Detect which cell encompasses the target text, then output its [X, Y] center coordinate. 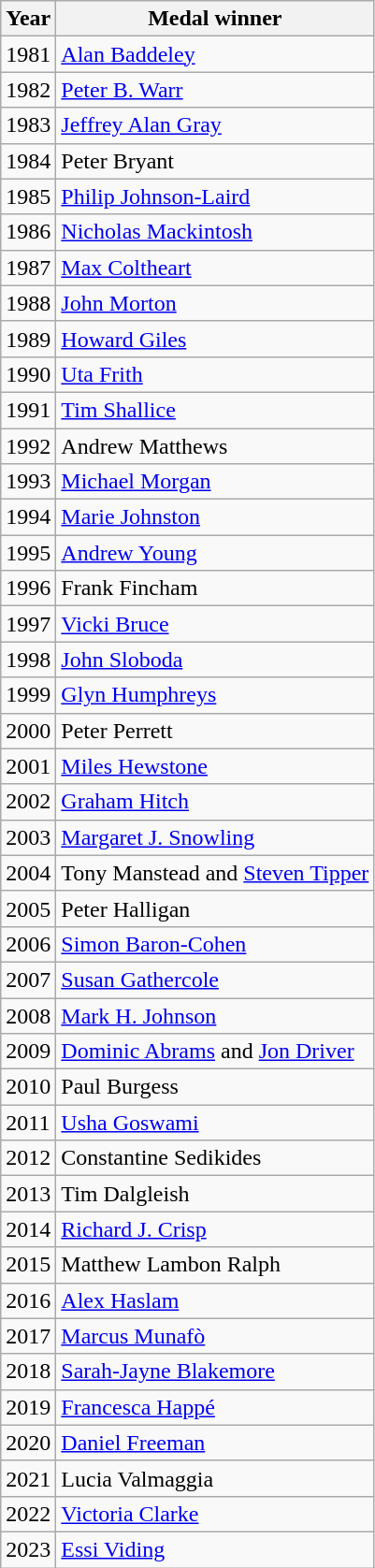
Andrew Matthews [215, 446]
1989 [28, 339]
2014 [28, 1229]
Peter B. Warr [215, 90]
Essi Viding [215, 1549]
Dominic Abrams and Jon Driver [215, 1052]
1986 [28, 232]
2022 [28, 1514]
2005 [28, 908]
1996 [28, 588]
Peter Bryant [215, 161]
Uta Frith [215, 374]
1991 [28, 410]
Marcus Munafò [215, 1336]
2019 [28, 1407]
Graham Hitch [215, 802]
Tim Shallice [215, 410]
Francesca Happé [215, 1407]
1998 [28, 660]
Year [28, 19]
Margaret J. Snowling [215, 837]
1987 [28, 268]
2012 [28, 1158]
Peter Perrett [215, 731]
Alan Baddeley [215, 54]
Sarah-Jayne Blakemore [215, 1372]
1990 [28, 374]
1993 [28, 482]
2004 [28, 873]
Tony Manstead and Steven Tipper [215, 873]
2007 [28, 980]
1981 [28, 54]
Susan Gathercole [215, 980]
Simon Baron-Cohen [215, 944]
Peter Halligan [215, 908]
2017 [28, 1336]
Howard Giles [215, 339]
Philip Johnson-Laird [215, 196]
John Morton [215, 303]
2001 [28, 766]
Jeffrey Alan Gray [215, 125]
Matthew Lambon Ralph [215, 1265]
2013 [28, 1194]
1994 [28, 517]
2009 [28, 1052]
Alex Haslam [215, 1300]
2000 [28, 731]
1982 [28, 90]
2018 [28, 1372]
Lucia Valmaggia [215, 1478]
2016 [28, 1300]
1992 [28, 446]
Glyn Humphreys [215, 695]
Frank Fincham [215, 588]
Usha Goswami [215, 1123]
2011 [28, 1123]
John Sloboda [215, 660]
2010 [28, 1087]
Tim Dalgleish [215, 1194]
1988 [28, 303]
2003 [28, 837]
Vicki Bruce [215, 624]
1983 [28, 125]
Paul Burgess [215, 1087]
Nicholas Mackintosh [215, 232]
Michael Morgan [215, 482]
2023 [28, 1549]
Medal winner [215, 19]
1984 [28, 161]
Miles Hewstone [215, 766]
2006 [28, 944]
2015 [28, 1265]
2008 [28, 1015]
1999 [28, 695]
1995 [28, 553]
Victoria Clarke [215, 1514]
2002 [28, 802]
1985 [28, 196]
Richard J. Crisp [215, 1229]
2021 [28, 1478]
Daniel Freeman [215, 1443]
Mark H. Johnson [215, 1015]
Constantine Sedikides [215, 1158]
2020 [28, 1443]
Max Coltheart [215, 268]
1997 [28, 624]
Andrew Young [215, 553]
Marie Johnston [215, 517]
